Pinpoint the cell where the given text exists, returning its (x, y) midpoint coordinate. 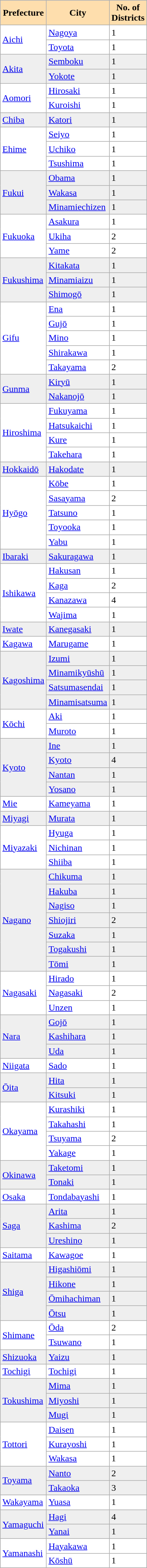
Tondabayashi (78, 1197)
Hyōgo (23, 513)
Hayakawa (78, 1546)
Taketomi (78, 1168)
Aichi (23, 40)
Takaoka (78, 1488)
Takayama (78, 367)
Gujō (78, 323)
Suzaka (78, 935)
Prefecture (23, 13)
Nagano (23, 920)
Toyota (78, 47)
Shimogō (78, 294)
Yosano (78, 789)
Obama (78, 178)
Kameyama (78, 804)
Arita (78, 1211)
Nantan (78, 775)
Mima (78, 1386)
Sasayama (78, 498)
Yuasa (78, 1502)
Gojō (78, 1022)
Yokote (78, 76)
Saga (23, 1226)
Fukushima (23, 280)
Chikuma (78, 876)
No. ofDistricts (128, 13)
Muroto (78, 731)
Hita (78, 1080)
Yakage (78, 1153)
Kitsuki (78, 1095)
Kashihara (78, 1037)
Izumi (78, 658)
Mino (78, 338)
Hirado (78, 978)
Ibaraki (23, 556)
Yanai (78, 1531)
Yame (78, 251)
Unzen (78, 1007)
Togakushi (78, 949)
Kurashiki (78, 1109)
Tottori (23, 1444)
Mugi (78, 1415)
Iwate (23, 629)
Kashima (78, 1226)
Ishikawa (23, 593)
Hakusan (78, 571)
Okinawa (23, 1175)
Okayama (23, 1131)
3 (128, 1488)
Akita (23, 69)
Minamikyūshū (78, 673)
Tonaki (78, 1182)
Nagoya (78, 32)
Marugame (78, 643)
Higashiōmi (78, 1269)
Hokkaidō (23, 469)
Saitama (23, 1255)
Hikone (78, 1284)
Yaizu (78, 1357)
Fukuyama (78, 411)
Chiba (23, 120)
Hakodate (78, 469)
Tsuyama (78, 1139)
Kagawa (23, 643)
Kōbe (78, 484)
Sado (78, 1066)
Wakayama (23, 1502)
Kaga (78, 585)
Minamiaizu (78, 280)
Miyazaki (23, 847)
Ehime (23, 149)
Murata (78, 818)
Aki (78, 717)
Toyooka (78, 527)
Daisen (78, 1430)
Kiryū (78, 382)
Hakuba (78, 891)
Gifu (23, 338)
Kōchi (23, 724)
Shiojiri (78, 920)
Katori (78, 120)
Shizuoka (23, 1357)
Kurayoshi (78, 1444)
Ukiha (78, 236)
Kōshū (78, 1560)
Ōtsu (78, 1313)
Shiiba (78, 862)
Gunma (23, 389)
Kanazawa (78, 600)
Niigata (23, 1066)
Hagi (78, 1517)
Ōita (23, 1087)
Ureshino (78, 1240)
Ena (78, 309)
Shimane (23, 1335)
Toyama (23, 1480)
Osaka (23, 1197)
Hyuga (78, 833)
Kagoshima (23, 680)
Tsushima (78, 163)
Nagiso (78, 906)
Mie (23, 804)
Yamanashi (23, 1553)
Hiroshima (23, 432)
Wajima (78, 614)
Takehara (78, 455)
Nanto (78, 1473)
Kuroishi (78, 105)
Kitakata (78, 265)
City (78, 13)
Yamaguchi (23, 1524)
Shirakawa (78, 353)
Nichinan (78, 847)
Tokushima (23, 1401)
Nara (23, 1037)
Miyagi (23, 818)
Kawagoe (78, 1255)
Tsuwano (78, 1342)
Yabu (78, 542)
Uda (78, 1051)
Satsumasendai (78, 687)
Hirosaki (78, 91)
Minamiechizen (78, 207)
Sakuragawa (78, 556)
Tōmi (78, 964)
Takahashi (78, 1124)
Asakura (78, 222)
Kure (78, 440)
Semboku (78, 62)
Seiyo (78, 134)
Fukuoka (23, 236)
Ōda (78, 1328)
Tatsuno (78, 513)
Ine (78, 746)
Nakanojō (78, 396)
Fukui (23, 192)
Kanegasaki (78, 629)
Hatsukaichi (78, 426)
Aomori (23, 98)
Ōmihachiman (78, 1298)
Shiga (23, 1291)
Miyoshi (78, 1401)
Minamisatsuma (78, 702)
Uchiko (78, 149)
